Extract the (x, y) coordinate from the center of the cell holding the provided text.  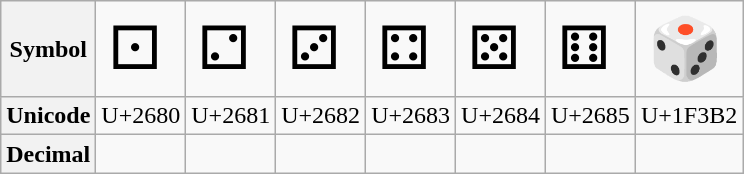
U+2682 (321, 116)
⚃ (411, 49)
⚄ (501, 49)
U+2685 (590, 116)
⚀ (141, 49)
🎲 (688, 49)
Decimal (48, 154)
Symbol (48, 49)
Unicode (48, 116)
U+1F3B2 (688, 116)
⚂ (321, 49)
⚁ (231, 49)
⚅ (590, 49)
U+2680 (141, 116)
U+2684 (501, 116)
U+2683 (411, 116)
U+2681 (231, 116)
